For the text-containing cell, return its midpoint in (X, Y) coordinate format. 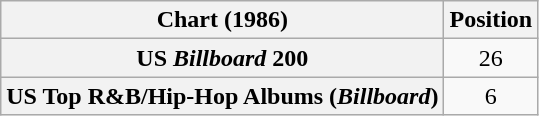
US Top R&B/Hip-Hop Albums (Billboard) (222, 96)
6 (491, 96)
US Billboard 200 (222, 58)
Chart (1986) (222, 20)
26 (491, 58)
Position (491, 20)
